From the cell containing the given text, extract its center point as (X, Y) coordinate. 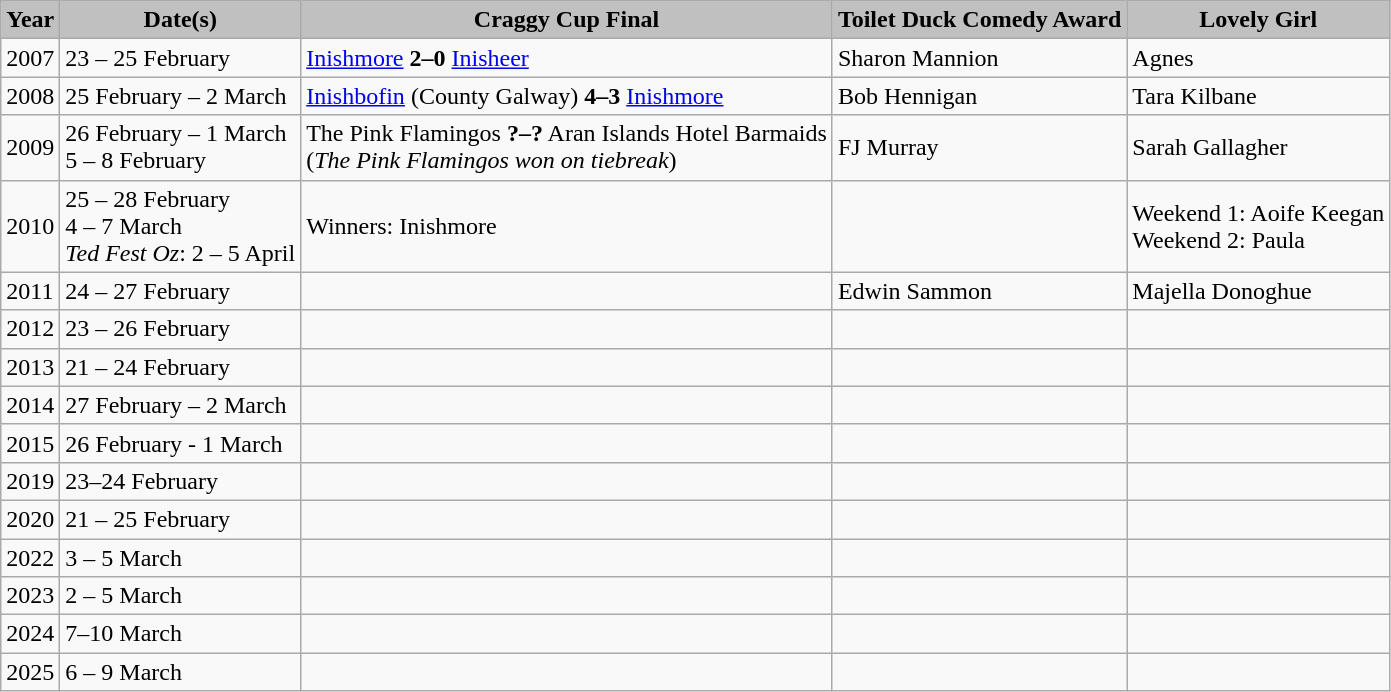
2015 (30, 443)
Agnes (1258, 58)
6 – 9 March (180, 672)
FJ Murray (979, 148)
23–24 February (180, 481)
Majella Donoghue (1258, 291)
7–10 March (180, 634)
Sharon Mannion (979, 58)
2013 (30, 367)
2025 (30, 672)
2019 (30, 481)
26 February - 1 March (180, 443)
23 – 25 February (180, 58)
25 – 28 February4 – 7 MarchTed Fest Oz: 2 – 5 April (180, 226)
25 February – 2 March (180, 96)
27 February – 2 March (180, 405)
2024 (30, 634)
Inishbofin (County Galway) 4–3 Inishmore (567, 96)
Craggy Cup Final (567, 20)
2009 (30, 148)
2008 (30, 96)
2 – 5 March (180, 596)
2010 (30, 226)
2007 (30, 58)
Winners: Inishmore (567, 226)
Lovely Girl (1258, 20)
3 – 5 March (180, 557)
21 – 25 February (180, 519)
2020 (30, 519)
23 – 26 February (180, 329)
2023 (30, 596)
The Pink Flamingos ?–? Aran Islands Hotel Barmaids(The Pink Flamingos won on tiebreak) (567, 148)
Toilet Duck Comedy Award (979, 20)
Bob Hennigan (979, 96)
Sarah Gallagher (1258, 148)
24 – 27 February (180, 291)
Year (30, 20)
21 – 24 February (180, 367)
Date(s) (180, 20)
2012 (30, 329)
2022 (30, 557)
26 February – 1 March5 – 8 February (180, 148)
Edwin Sammon (979, 291)
Weekend 1: Aoife KeeganWeekend 2: Paula (1258, 226)
2014 (30, 405)
Inishmore 2–0 Inisheer (567, 58)
2011 (30, 291)
Tara Kilbane (1258, 96)
